For the text-containing cell, return its midpoint in [X, Y] coordinate format. 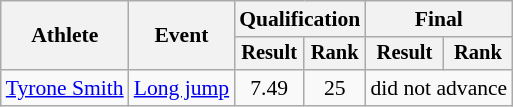
Tyrone Smith [65, 88]
25 [334, 88]
Event [182, 36]
Qualification [300, 19]
Long jump [182, 88]
7.49 [269, 88]
did not advance [438, 88]
Athlete [65, 36]
Final [438, 19]
